Capture the cell that displays the provided text and extract its (X, Y) central coordinate. 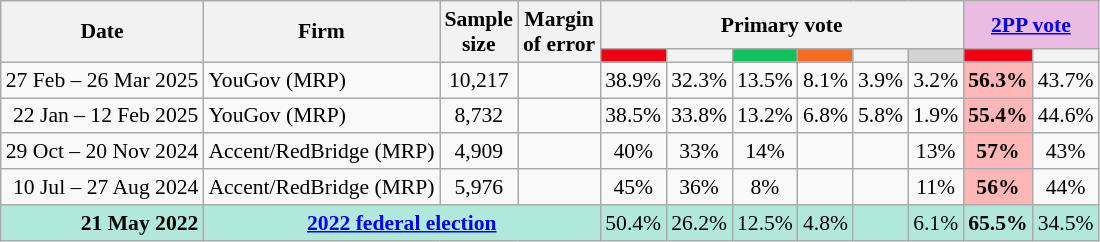
33.8% (699, 116)
36% (699, 187)
26.2% (699, 223)
32.3% (699, 80)
2PP vote (1030, 25)
22 Jan – 12 Feb 2025 (102, 116)
3.2% (936, 80)
50.4% (633, 223)
Marginof error (559, 32)
38.9% (633, 80)
11% (936, 187)
8.1% (826, 80)
13.5% (765, 80)
5,976 (479, 187)
56% (998, 187)
34.5% (1066, 223)
1.9% (936, 116)
33% (699, 152)
4,909 (479, 152)
40% (633, 152)
8% (765, 187)
12.5% (765, 223)
27 Feb – 26 Mar 2025 (102, 80)
44% (1066, 187)
44.6% (1066, 116)
Firm (321, 32)
Samplesize (479, 32)
55.4% (998, 116)
2022 federal election (402, 223)
Date (102, 32)
5.8% (880, 116)
57% (998, 152)
38.5% (633, 116)
43.7% (1066, 80)
6.8% (826, 116)
65.5% (998, 223)
Primary vote (782, 25)
13% (936, 152)
10,217 (479, 80)
3.9% (880, 80)
43% (1066, 152)
29 Oct – 20 Nov 2024 (102, 152)
6.1% (936, 223)
8,732 (479, 116)
56.3% (998, 80)
4.8% (826, 223)
21 May 2022 (102, 223)
45% (633, 187)
13.2% (765, 116)
14% (765, 152)
10 Jul – 27 Aug 2024 (102, 187)
